Provide the (X, Y) coordinate of the cell's center where the given text is located.  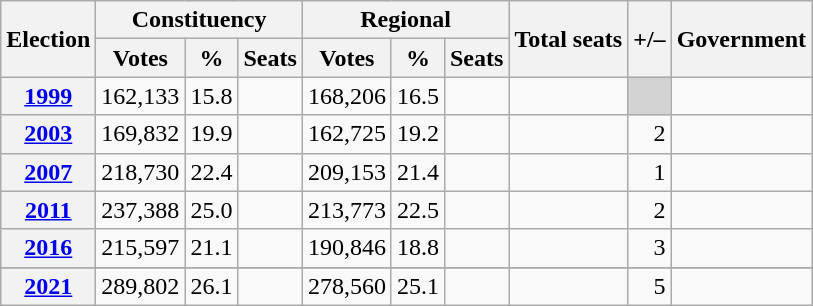
16.5 (418, 96)
169,832 (140, 134)
3 (650, 248)
289,802 (140, 286)
237,388 (140, 210)
2021 (48, 286)
Government (741, 39)
190,846 (346, 248)
209,153 (346, 172)
22.5 (418, 210)
162,725 (346, 134)
Total seats (568, 39)
19.9 (212, 134)
218,730 (140, 172)
Regional (406, 20)
168,206 (346, 96)
25.1 (418, 286)
21.1 (212, 248)
Election (48, 39)
278,560 (346, 286)
25.0 (212, 210)
26.1 (212, 286)
1999 (48, 96)
215,597 (140, 248)
2011 (48, 210)
18.8 (418, 248)
213,773 (346, 210)
5 (650, 286)
21.4 (418, 172)
Constituency (200, 20)
1 (650, 172)
15.8 (212, 96)
162,133 (140, 96)
2003 (48, 134)
22.4 (212, 172)
+/– (650, 39)
2007 (48, 172)
2016 (48, 248)
19.2 (418, 134)
